Locate the cell with the specified text and output its [x, y] center coordinate. 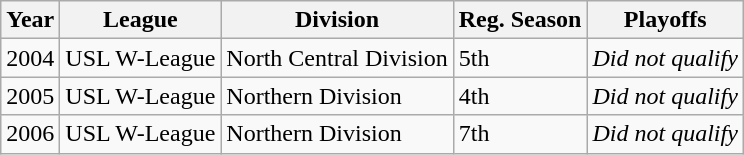
2005 [30, 96]
Playoffs [665, 20]
Year [30, 20]
Division [337, 20]
7th [520, 134]
2004 [30, 58]
League [140, 20]
2006 [30, 134]
5th [520, 58]
4th [520, 96]
North Central Division [337, 58]
Reg. Season [520, 20]
